Identify which cell holds the provided text, then report its [x, y] central coordinate. 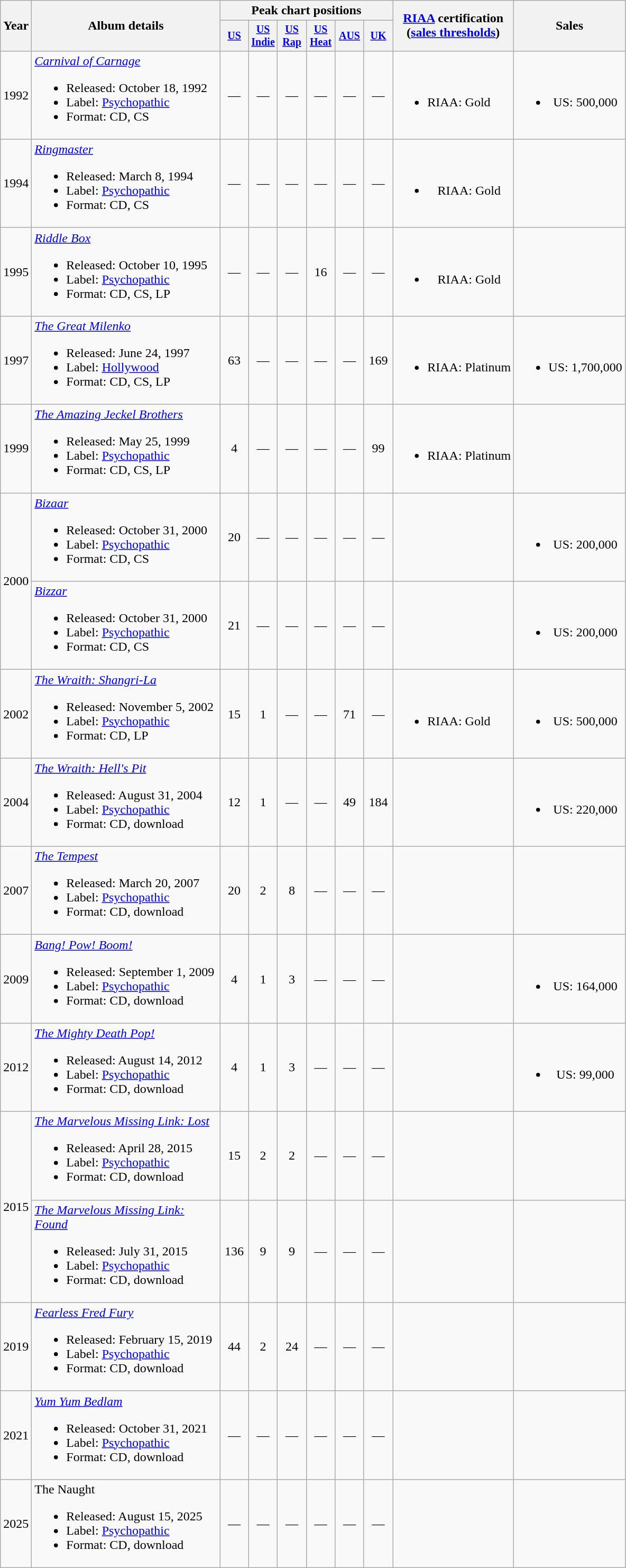
24 [292, 1347]
2025 [16, 1524]
Yum Yum BedlamReleased: October 31, 2021Label: PsychopathicFormat: CD, download [126, 1435]
99 [378, 449]
1992 [16, 95]
2009 [16, 979]
2004 [16, 802]
Bang! Pow! Boom!Released: September 1, 2009Label: PsychopathicFormat: CD, download [126, 979]
Peak chart positions [307, 11]
RingmasterReleased: March 8, 1994Label: PsychopathicFormat: CD, CS [126, 183]
2002 [16, 714]
1999 [16, 449]
The Marvelous Missing Link: FoundReleased: July 31, 2015Label: PsychopathicFormat: CD, download [126, 1251]
Carnival of CarnageReleased: October 18, 1992Label: PsychopathicFormat: CD, CS [126, 95]
63 [234, 360]
Album details [126, 26]
The Amazing Jeckel BrothersReleased: May 25, 1999Label: PsychopathicFormat: CD, CS, LP [126, 449]
1997 [16, 360]
2019 [16, 1347]
The TempestReleased: March 20, 2007Label: PsychopathicFormat: CD, download [126, 891]
The Wraith: Shangri-LaReleased: November 5, 2002Label: PsychopathicFormat: CD, LP [126, 714]
8 [292, 891]
The Great MilenkoReleased: June 24, 1997Label: HollywoodFormat: CD, CS, LP [126, 360]
1995 [16, 272]
RIAA certification(sales thresholds) [454, 26]
AUS [349, 36]
Fearless Fred FuryReleased: February 15, 2019Label: PsychopathicFormat: CD, download [126, 1347]
2000 [16, 581]
169 [378, 360]
49 [349, 802]
71 [349, 714]
US: 1,700,000 [569, 360]
2015 [16, 1207]
136 [234, 1251]
The Mighty Death Pop!Released: August 14, 2012Label: PsychopathicFormat: CD, download [126, 1068]
Sales [569, 26]
Year [16, 26]
The NaughtReleased: August 15, 2025Label: PsychopathicFormat: CD, download [126, 1524]
US: 99,000 [569, 1068]
The Marvelous Missing Link: LostReleased: April 28, 2015Label: PsychopathicFormat: CD, download [126, 1155]
US Indie [263, 36]
2007 [16, 891]
1994 [16, 183]
US Heat [320, 36]
Riddle BoxReleased: October 10, 1995Label: PsychopathicFormat: CD, CS, LP [126, 272]
BizaarReleased: October 31, 2000Label: PsychopathicFormat: CD, CS [126, 537]
US Rap [292, 36]
16 [320, 272]
2021 [16, 1435]
The Wraith: Hell's PitReleased: August 31, 2004Label: PsychopathicFormat: CD, download [126, 802]
21 [234, 625]
US [234, 36]
US: 164,000 [569, 979]
BizzarReleased: October 31, 2000Label: PsychopathicFormat: CD, CS [126, 625]
44 [234, 1347]
US: 220,000 [569, 802]
UK [378, 36]
184 [378, 802]
12 [234, 802]
2012 [16, 1068]
